Capture the cell that displays the provided text and extract its (X, Y) central coordinate. 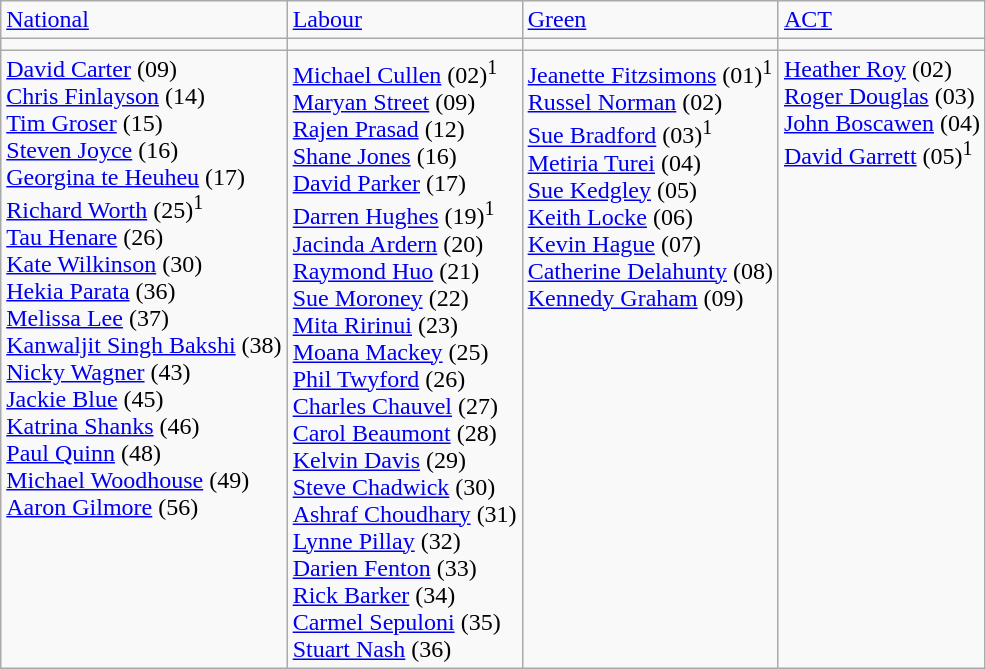
Green (650, 20)
National (144, 20)
ACT (882, 20)
Labour (404, 20)
Heather Roy (02)Roger Douglas (03)John Boscawen (04)David Garrett (05)1 (882, 359)
